Identify which cell holds the provided text, then report its [x, y] central coordinate. 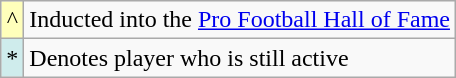
Denotes player who is still active [240, 58]
^ [12, 20]
* [12, 58]
Inducted into the Pro Football Hall of Fame [240, 20]
